Identify which cell holds the provided text, then report its (x, y) central coordinate. 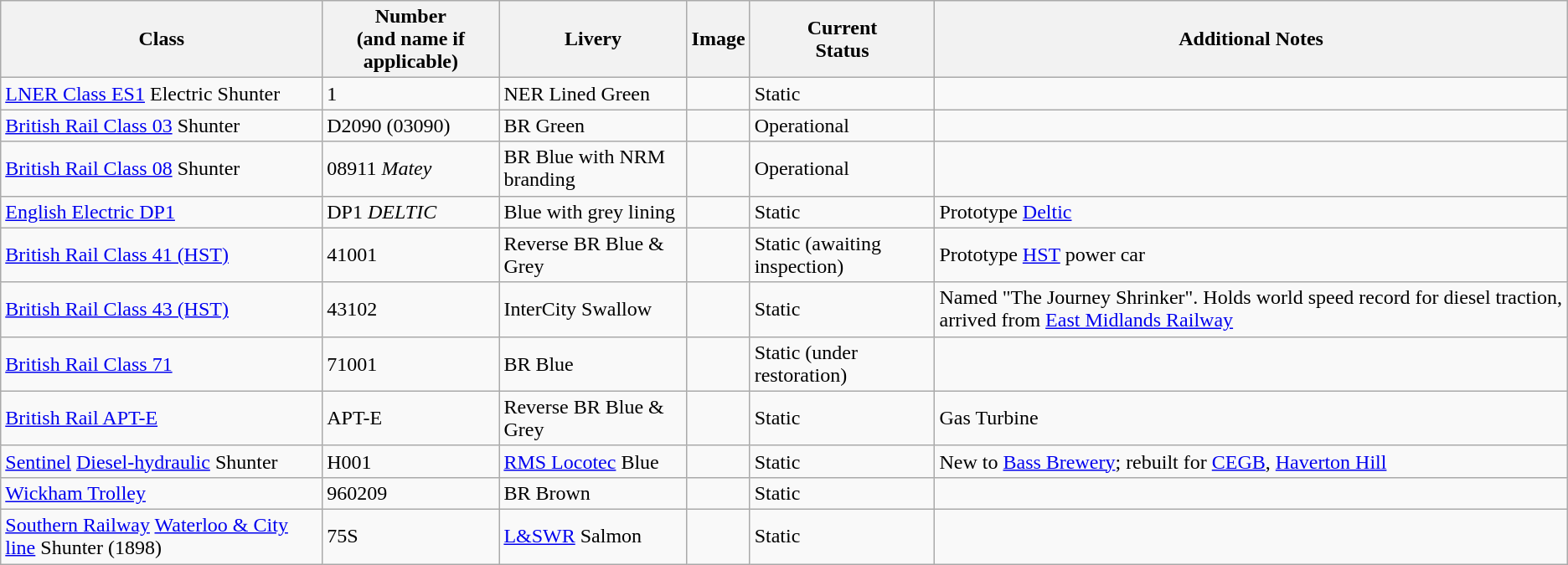
British Rail Class 41 (HST) (162, 254)
1 (410, 94)
43102 (410, 310)
Static (awaiting inspection) (843, 254)
Southern Railway Waterloo & City line Shunter (1898) (162, 536)
L&SWR Salmon (593, 536)
Gas Turbine (1251, 419)
BR Blue (593, 363)
BR Brown (593, 493)
H001 (410, 461)
41001 (410, 254)
BR Blue with NRM branding (593, 169)
British Rail Class 08 Shunter (162, 169)
BR Green (593, 126)
08911 Matey (410, 169)
Additional Notes (1251, 39)
DP1 DELTIC (410, 212)
71001 (410, 363)
British Rail Class 71 (162, 363)
960209 (410, 493)
Sentinel Diesel-hydraulic Shunter (162, 461)
Image (719, 39)
CurrentStatus (843, 39)
NER Lined Green (593, 94)
InterCity Swallow (593, 310)
English Electric DP1 (162, 212)
APT-E (410, 419)
Livery (593, 39)
New to Bass Brewery; rebuilt for CEGB, Haverton Hill (1251, 461)
RMS Locotec Blue (593, 461)
British Rail Class 43 (HST) (162, 310)
Prototype Deltic (1251, 212)
Blue with grey lining (593, 212)
Static (under restoration) (843, 363)
LNER Class ES1 Electric Shunter (162, 94)
Named "The Journey Shrinker". Holds world speed record for diesel traction, arrived from East Midlands Railway (1251, 310)
Prototype HST power car (1251, 254)
75S (410, 536)
Wickham Trolley (162, 493)
Number(and name if applicable) (410, 39)
D2090 (03090) (410, 126)
British Rail Class 03 Shunter (162, 126)
Class (162, 39)
British Rail APT-E (162, 419)
